Determine the (X, Y) coordinate at the center of the cell enclosing the given text.  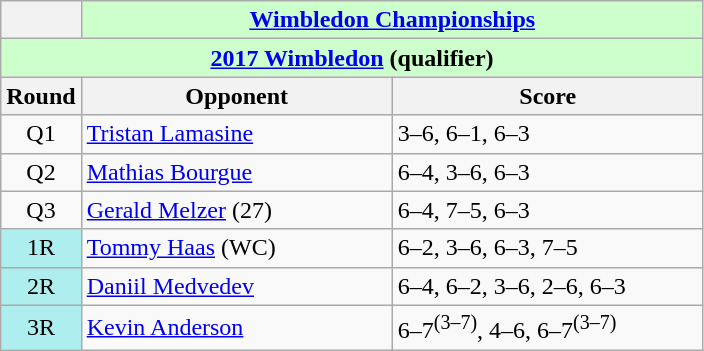
Kevin Anderson (236, 328)
Tommy Haas (WC) (236, 248)
Q1 (41, 134)
Gerald Melzer (27) (236, 210)
2R (41, 286)
Mathias Bourgue (236, 172)
Round (41, 96)
Q3 (41, 210)
Tristan Lamasine (236, 134)
Opponent (236, 96)
2017 Wimbledon (qualifier) (352, 58)
Daniil Medvedev (236, 286)
Wimbledon Championships (392, 20)
3–6, 6–1, 6–3 (548, 134)
6–4, 3–6, 6–3 (548, 172)
Score (548, 96)
6–4, 7–5, 6–3 (548, 210)
6–7(3–7), 4–6, 6–7(3–7) (548, 328)
1R (41, 248)
6–2, 3–6, 6–3, 7–5 (548, 248)
Q2 (41, 172)
6–4, 6–2, 3–6, 2–6, 6–3 (548, 286)
3R (41, 328)
